Search for the cell housing the specified text and yield its (X, Y) center coordinate. 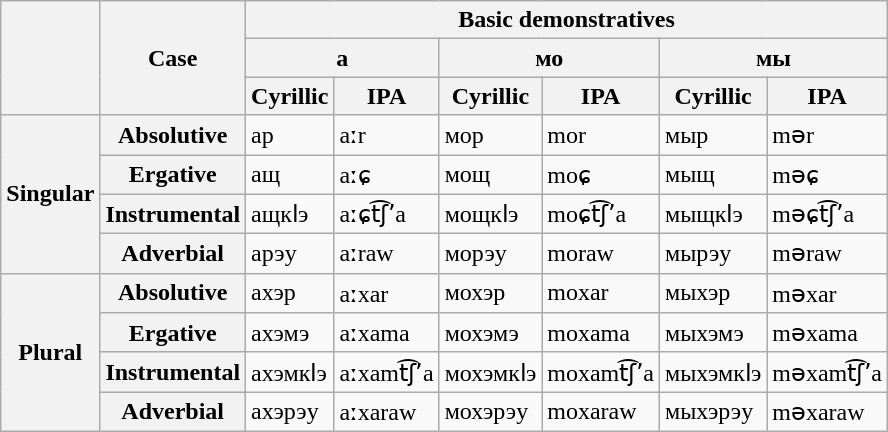
Case (173, 58)
мощ (490, 174)
мыхэр (712, 293)
мо (549, 58)
ащкӏэ (290, 214)
məxaraw (828, 412)
aːxama (386, 333)
мохэр (490, 293)
арэу (290, 254)
aːr (386, 135)
мыхэмкӏэ (712, 372)
ахэр (290, 293)
Singular (50, 194)
мощкӏэ (490, 214)
mər (828, 135)
ахэмкӏэ (290, 372)
Basic demonstratives (567, 20)
мохэмкӏэ (490, 372)
ахэмэ (290, 333)
məɕt͡ʃʼa (828, 214)
aːraw (386, 254)
moxar (601, 293)
aːɕ (386, 174)
məxamt͡ʃʼa (828, 372)
məxama (828, 333)
мыщ (712, 174)
aːxaraw (386, 412)
məɕ (828, 174)
мохэрэу (490, 412)
məraw (828, 254)
aːxar (386, 293)
мохэмэ (490, 333)
Plural (50, 352)
ащ (290, 174)
moxaraw (601, 412)
а (343, 58)
aːxamt͡ʃʼa (386, 372)
морэу (490, 254)
мыхэрэу (712, 412)
ар (290, 135)
məxar (828, 293)
moraw (601, 254)
mor (601, 135)
мор (490, 135)
moxamt͡ʃʼa (601, 372)
moɕ (601, 174)
мыщкӏэ (712, 214)
мыхэмэ (712, 333)
moxama (601, 333)
ахэрэу (290, 412)
moɕt͡ʃʼa (601, 214)
aːɕt͡ʃʼa (386, 214)
мыр (712, 135)
мы (773, 58)
мырэу (712, 254)
